Pinpoint the cell where the given text exists, returning its (x, y) midpoint coordinate. 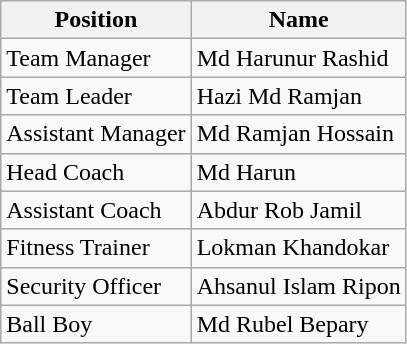
Ball Boy (96, 324)
Assistant Manager (96, 134)
Md Harun (298, 172)
Md Harunur Rashid (298, 58)
Abdur Rob Jamil (298, 210)
Assistant Coach (96, 210)
Lokman Khandokar (298, 248)
Position (96, 20)
Team Leader (96, 96)
Team Manager (96, 58)
Md Rubel Bepary (298, 324)
Ahsanul Islam Ripon (298, 286)
Head Coach (96, 172)
Name (298, 20)
Hazi Md Ramjan (298, 96)
Security Officer (96, 286)
Md Ramjan Hossain (298, 134)
Fitness Trainer (96, 248)
